For the text-containing cell, return its midpoint in (X, Y) coordinate format. 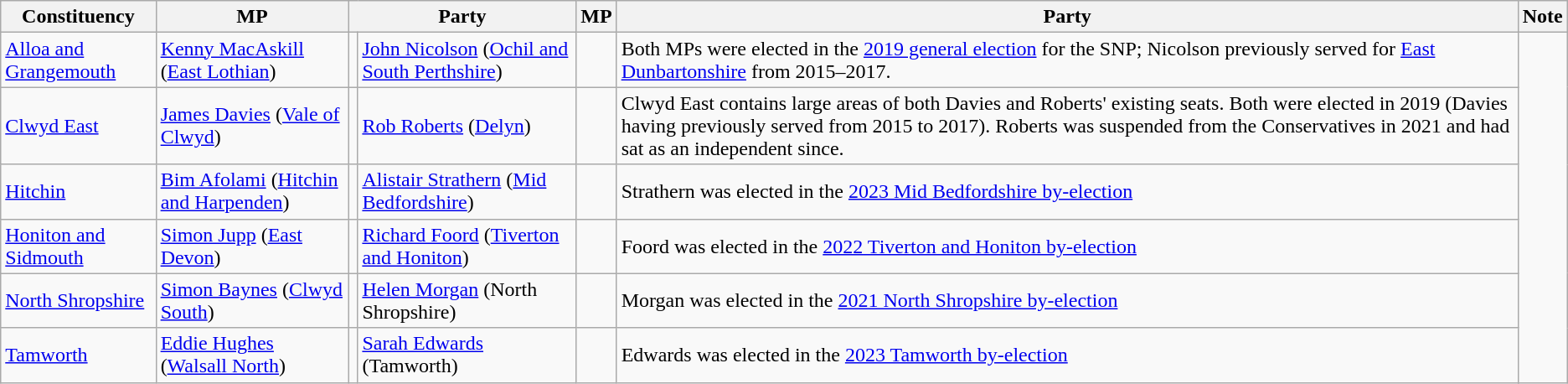
Simon Baynes (Clwyd South) (252, 300)
Alloa and Grangemouth (79, 60)
Note (1543, 17)
James Davies (Vale of Clwyd) (252, 126)
Clwyd East (79, 126)
Morgan was elected in the 2021 North Shropshire by-election (1067, 300)
Eddie Hughes (Walsall North) (252, 355)
John Nicolson (Ochil and South Perthshire) (467, 60)
Edwards was elected in the 2023 Tamworth by-election (1067, 355)
North Shropshire (79, 300)
Both MPs were elected in the 2019 general election for the SNP; Nicolson previously served for East Dunbartonshire from 2015–2017. (1067, 60)
Kenny MacAskill (East Lothian) (252, 60)
Sarah Edwards (Tamworth) (467, 355)
Hitchin (79, 191)
Honiton and Sidmouth (79, 246)
Foord was elected in the 2022 Tiverton and Honiton by-election (1067, 246)
Helen Morgan (North Shropshire) (467, 300)
Alistair Strathern (Mid Bedfordshire) (467, 191)
Bim Afolami (Hitchin and Harpenden) (252, 191)
Rob Roberts (Delyn) (467, 126)
Tamworth (79, 355)
Constituency (79, 17)
Simon Jupp (East Devon) (252, 246)
Richard Foord (Tiverton and Honiton) (467, 246)
Strathern was elected in the 2023 Mid Bedfordshire by-election (1067, 191)
